Locate the cell with the specified text and output its (x, y) center coordinate. 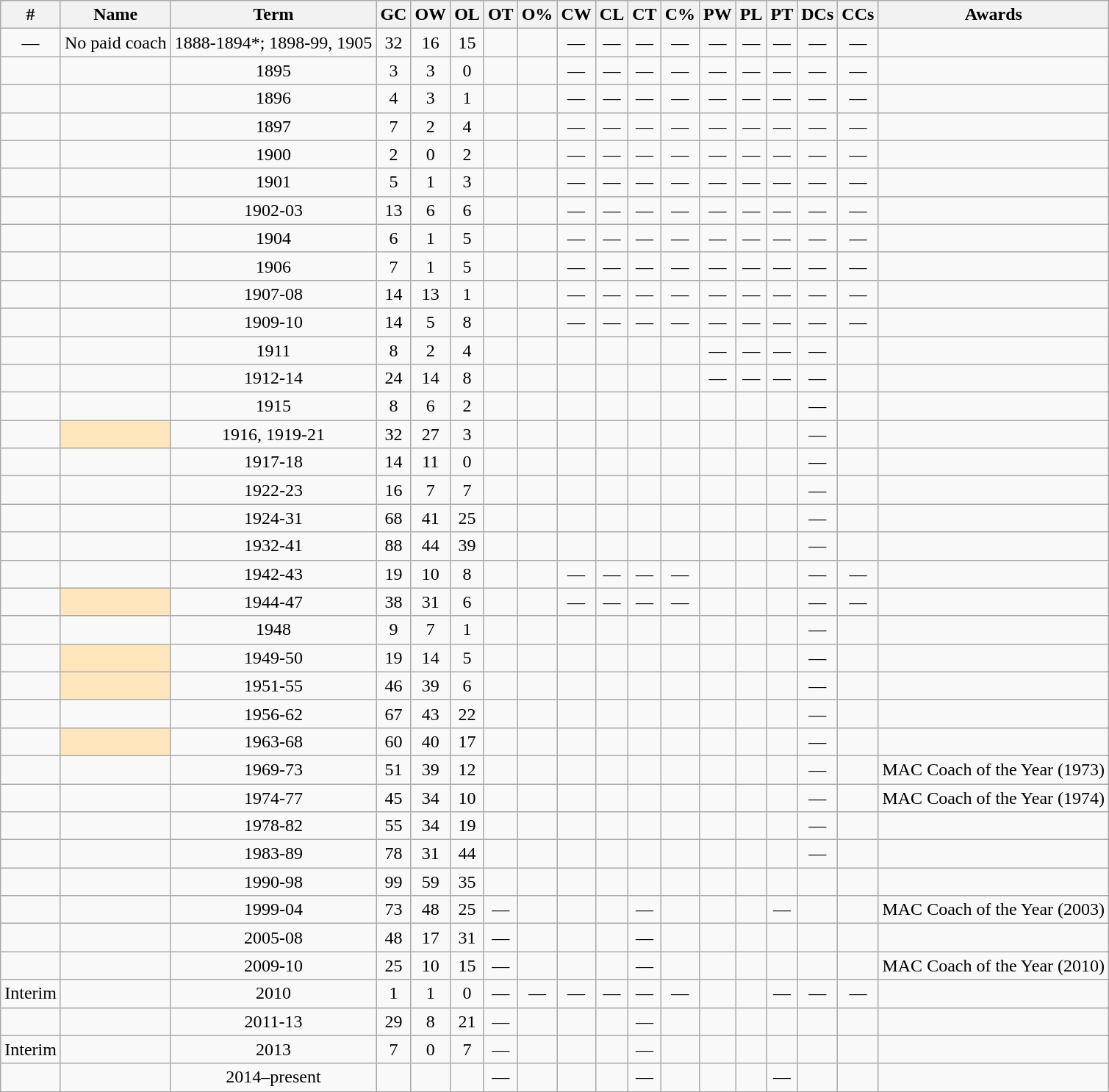
24 (394, 378)
1888-1894*; 1898-99, 1905 (273, 43)
CCs (858, 15)
29 (394, 1021)
67 (394, 714)
1917-18 (273, 462)
1895 (273, 71)
9 (394, 630)
# (31, 15)
CL (611, 15)
11 (431, 462)
2014–present (273, 1077)
1901 (273, 182)
59 (431, 882)
DCs (817, 15)
78 (394, 854)
1915 (273, 406)
Awards (994, 15)
No paid coach (115, 43)
C% (680, 15)
PL (751, 15)
40 (431, 741)
1978-82 (273, 826)
PT (782, 15)
43 (431, 714)
1911 (273, 351)
2010 (273, 994)
60 (394, 741)
1906 (273, 266)
GC (394, 15)
1949-50 (273, 658)
2009-10 (273, 966)
1990-98 (273, 882)
PW (718, 15)
Name (115, 15)
OW (431, 15)
45 (394, 797)
O% (537, 15)
MAC Coach of the Year (2003) (994, 910)
99 (394, 882)
1951-55 (273, 686)
22 (467, 714)
1983-89 (273, 854)
73 (394, 910)
1948 (273, 630)
2011-13 (273, 1021)
1932-41 (273, 546)
1897 (273, 126)
MAC Coach of the Year (2010) (994, 966)
1922-23 (273, 490)
1963-68 (273, 741)
Term (273, 15)
1924-31 (273, 518)
1956-62 (273, 714)
1909-10 (273, 322)
MAC Coach of the Year (1974) (994, 797)
OT (500, 15)
CT (645, 15)
1969-73 (273, 769)
88 (394, 546)
1902-03 (273, 210)
38 (394, 602)
1974-77 (273, 797)
1907-08 (273, 294)
27 (431, 434)
1896 (273, 98)
1904 (273, 238)
OL (467, 15)
68 (394, 518)
1900 (273, 154)
1999-04 (273, 910)
51 (394, 769)
1912-14 (273, 378)
21 (467, 1021)
MAC Coach of the Year (1973) (994, 769)
35 (467, 882)
55 (394, 826)
12 (467, 769)
46 (394, 686)
1942-43 (273, 574)
2013 (273, 1049)
1944-47 (273, 602)
1916, 1919-21 (273, 434)
41 (431, 518)
2005-08 (273, 938)
CW (576, 15)
